Provide the [x, y] coordinate of the cell's center where the given text is located.  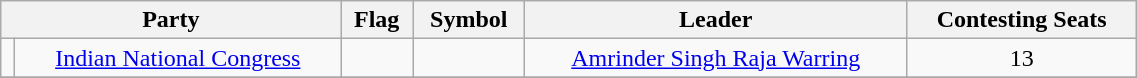
Amrinder Singh Raja Warring [716, 58]
13 [1021, 58]
Contesting Seats [1021, 20]
Symbol [469, 20]
Leader [716, 20]
Party [171, 20]
Flag [377, 20]
Indian National Congress [178, 58]
